Extract the [X, Y] coordinate from the center of the cell holding the provided text.  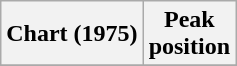
Chart (1975) [72, 34]
Peakposition [189, 34]
